Determine the (x, y) coordinate at the center of the cell enclosing the given text.  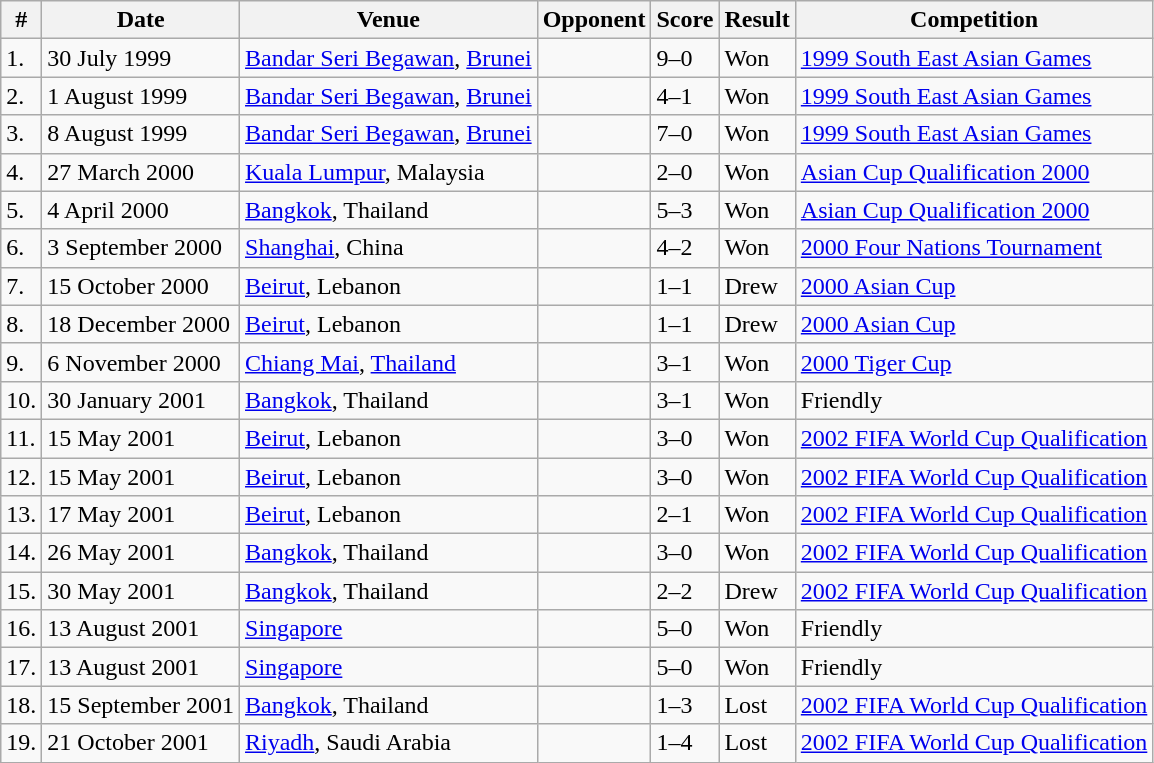
Kuala Lumpur, Malaysia (389, 172)
Chiang Mai, Thailand (389, 362)
11. (22, 438)
2–0 (685, 172)
3. (22, 134)
Competition (974, 20)
2–2 (685, 591)
19. (22, 743)
12. (22, 477)
14. (22, 553)
9. (22, 362)
6 November 2000 (141, 362)
2. (22, 96)
15 October 2000 (141, 286)
# (22, 20)
Opponent (594, 20)
1–3 (685, 705)
30 January 2001 (141, 400)
4 April 2000 (141, 210)
17 May 2001 (141, 515)
1. (22, 58)
30 May 2001 (141, 591)
17. (22, 667)
2–1 (685, 515)
7–0 (685, 134)
1 August 1999 (141, 96)
16. (22, 629)
30 July 1999 (141, 58)
Date (141, 20)
Venue (389, 20)
Score (685, 20)
18 December 2000 (141, 324)
Riyadh, Saudi Arabia (389, 743)
26 May 2001 (141, 553)
1–4 (685, 743)
13. (22, 515)
8 August 1999 (141, 134)
15 September 2001 (141, 705)
5. (22, 210)
4. (22, 172)
5–3 (685, 210)
7. (22, 286)
Result (757, 20)
9–0 (685, 58)
27 March 2000 (141, 172)
Shanghai, China (389, 248)
6. (22, 248)
8. (22, 324)
15. (22, 591)
21 October 2001 (141, 743)
18. (22, 705)
3 September 2000 (141, 248)
2000 Four Nations Tournament (974, 248)
10. (22, 400)
4–1 (685, 96)
4–2 (685, 248)
2000 Tiger Cup (974, 362)
